Locate the cell with the specified text and output its (x, y) center coordinate. 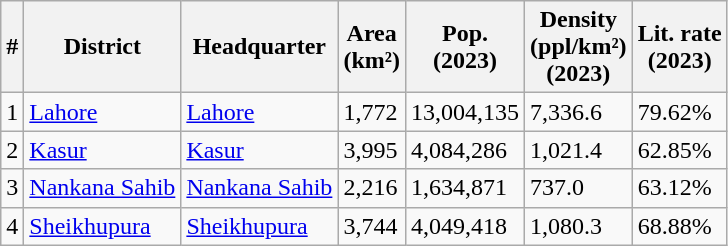
1,080.3 (579, 226)
68.88% (680, 226)
1 (12, 112)
3 (12, 188)
1,634,871 (464, 188)
3,744 (372, 226)
7,336.6 (579, 112)
2 (12, 150)
4 (12, 226)
1,021.4 (579, 150)
63.12% (680, 188)
3,995 (372, 150)
Lit. rate(2023) (680, 47)
1,772 (372, 112)
Headquarter (260, 47)
79.62% (680, 112)
# (12, 47)
Area(km²) (372, 47)
4,049,418 (464, 226)
62.85% (680, 150)
2,216 (372, 188)
Density(ppl/km²)(2023) (579, 47)
4,084,286 (464, 150)
District (102, 47)
13,004,135 (464, 112)
Pop.(2023) (464, 47)
737.0 (579, 188)
